Capture the cell that displays the provided text and extract its (x, y) central coordinate. 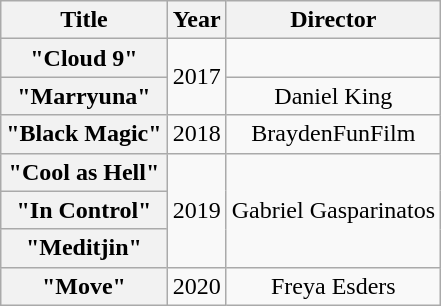
2020 (196, 286)
"Black Magic" (84, 134)
Gabriel Gasparinatos (333, 210)
Title (84, 20)
BraydenFunFilm (333, 134)
"Cloud 9" (84, 58)
Daniel King (333, 96)
Director (333, 20)
"Marryuna" (84, 96)
2017 (196, 77)
2018 (196, 134)
"Move" (84, 286)
"Cool as Hell" (84, 172)
"In Control" (84, 210)
2019 (196, 210)
Freya Esders (333, 286)
Year (196, 20)
"Meditjin" (84, 248)
